Determine the [X, Y] coordinate at the center of the cell enclosing the given text.  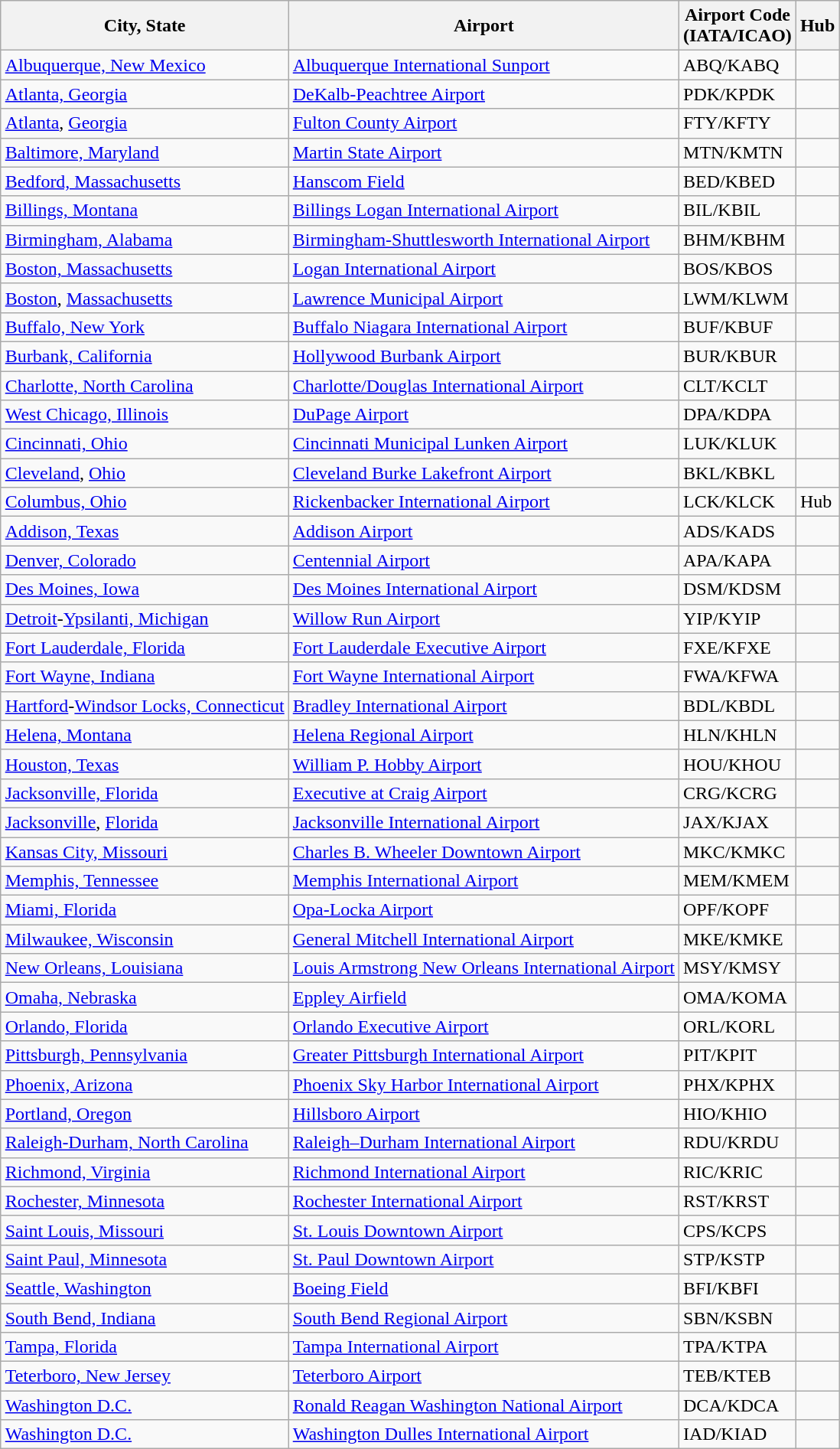
BKL/KBKL [737, 473]
Martin State Airport [483, 152]
TEB/KTEB [737, 1376]
Fort Lauderdale Executive Airport [483, 648]
Billings Logan International Airport [483, 210]
BFI/KBFI [737, 1288]
Kansas City, Missouri [145, 852]
BDL/KBDL [737, 706]
City, State [145, 26]
OPF/KOPF [737, 910]
PIT/KPIT [737, 1056]
Boeing Field [483, 1288]
Albuquerque, New Mexico [145, 65]
St. Paul Downtown Airport [483, 1259]
Charlotte/Douglas International Airport [483, 385]
Tampa, Florida [145, 1347]
Richmond International Airport [483, 1172]
Buffalo Niagara International Airport [483, 327]
LWM/KLWM [737, 298]
William P. Hobby Airport [483, 764]
Birmingham, Alabama [145, 240]
DuPage Airport [483, 415]
Rochester International Airport [483, 1201]
South Bend Regional Airport [483, 1317]
BOS/KBOS [737, 269]
PHX/KPHX [737, 1085]
PDK/KPDK [737, 94]
DCA/KDCA [737, 1405]
Orlando Executive Airport [483, 1026]
HOU/KHOU [737, 764]
DSM/KDSM [737, 589]
BUR/KBUR [737, 356]
RST/KRST [737, 1201]
Buffalo, New York [145, 327]
Saint Louis, Missouri [145, 1230]
Hanscom Field [483, 181]
CPS/KCPS [737, 1230]
Birmingham-Shuttlesworth International Airport [483, 240]
General Mitchell International Airport [483, 939]
Billings, Montana [145, 210]
Tampa International Airport [483, 1347]
LCK/KLCK [737, 502]
Raleigh-Durham, North Carolina [145, 1143]
Saint Paul, Minnesota [145, 1259]
BUF/KBUF [737, 327]
MEM/KMEM [737, 881]
Helena, Montana [145, 735]
CLT/KCLT [737, 385]
APA/KAPA [737, 560]
Pittsburgh, Pennsylvania [145, 1056]
Orlando, Florida [145, 1026]
RIC/KRIC [737, 1172]
ORL/KORL [737, 1026]
Eppley Airfield [483, 997]
Executive at Craig Airport [483, 793]
Washington Dulles International Airport [483, 1434]
Houston, Texas [145, 764]
Teterboro, New Jersey [145, 1376]
Memphis, Tennessee [145, 881]
LUK/KLUK [737, 444]
Ronald Reagan Washington National Airport [483, 1405]
Lawrence Municipal Airport [483, 298]
TPA/KTPA [737, 1347]
FXE/KFXE [737, 648]
Charlotte, North Carolina [145, 385]
Rochester, Minnesota [145, 1201]
Milwaukee, Wisconsin [145, 939]
Cincinnati, Ohio [145, 444]
Hollywood Burbank Airport [483, 356]
Albuquerque International Sunport [483, 65]
Raleigh–Durham International Airport [483, 1143]
Teterboro Airport [483, 1376]
Cleveland Burke Lakefront Airport [483, 473]
Des Moines International Airport [483, 589]
Addison, Texas [145, 531]
Columbus, Ohio [145, 502]
Baltimore, Maryland [145, 152]
Willow Run Airport [483, 618]
BED/KBED [737, 181]
Phoenix, Arizona [145, 1085]
DPA/KDPA [737, 415]
Airport [483, 26]
Logan International Airport [483, 269]
Fort Wayne, Indiana [145, 677]
Fulton County Airport [483, 123]
HLN/KHLN [737, 735]
Cincinnati Municipal Lunken Airport [483, 444]
ABQ/KABQ [737, 65]
Jacksonville International Airport [483, 822]
Bedford, Massachusetts [145, 181]
MKE/KMKE [737, 939]
Detroit-Ypsilanti, Michigan [145, 618]
IAD/KIAD [737, 1434]
STP/KSTP [737, 1259]
MTN/KMTN [737, 152]
Burbank, California [145, 356]
YIP/KYIP [737, 618]
Hillsboro Airport [483, 1114]
Airport Code(IATA/ICAO) [737, 26]
South Bend, Indiana [145, 1317]
BHM/KBHM [737, 240]
JAX/KJAX [737, 822]
Greater Pittsburgh International Airport [483, 1056]
Centennial Airport [483, 560]
Cleveland, Ohio [145, 473]
Fort Lauderdale, Florida [145, 648]
MKC/KMKC [737, 852]
Bradley International Airport [483, 706]
St. Louis Downtown Airport [483, 1230]
BIL/KBIL [737, 210]
Phoenix Sky Harbor International Airport [483, 1085]
Portland, Oregon [145, 1114]
OMA/KOMA [737, 997]
Miami, Florida [145, 910]
SBN/KSBN [737, 1317]
MSY/KMSY [737, 968]
RDU/KRDU [737, 1143]
DeKalb-Peachtree Airport [483, 94]
Memphis International Airport [483, 881]
Richmond, Virginia [145, 1172]
Fort Wayne International Airport [483, 677]
New Orleans, Louisiana [145, 968]
Hartford-Windsor Locks, Connecticut [145, 706]
Louis Armstrong New Orleans International Airport [483, 968]
West Chicago, Illinois [145, 415]
FWA/KFWA [737, 677]
Seattle, Washington [145, 1288]
Addison Airport [483, 531]
ADS/KADS [737, 531]
Opa-Locka Airport [483, 910]
Rickenbacker International Airport [483, 502]
HIO/KHIO [737, 1114]
Denver, Colorado [145, 560]
Des Moines, Iowa [145, 589]
Omaha, Nebraska [145, 997]
Helena Regional Airport [483, 735]
FTY/KFTY [737, 123]
Charles B. Wheeler Downtown Airport [483, 852]
CRG/KCRG [737, 793]
